Find where the given text appears and provide that cell's center as [X, Y] coordinate. 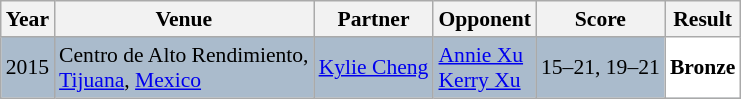
15–21, 19–21 [600, 68]
2015 [28, 68]
Annie Xu Kerry Xu [484, 68]
Partner [374, 19]
Bronze [703, 68]
Opponent [484, 19]
Year [28, 19]
Score [600, 19]
Result [703, 19]
Centro de Alto Rendimiento,Tijuana, Mexico [184, 68]
Venue [184, 19]
Kylie Cheng [374, 68]
